Search for the cell housing the specified text and yield its (x, y) center coordinate. 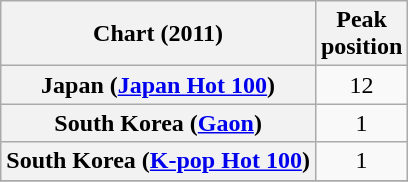
South Korea (K-pop Hot 100) (158, 161)
12 (361, 85)
Chart (2011) (158, 34)
Peakposition (361, 34)
South Korea (Gaon) (158, 123)
Japan (Japan Hot 100) (158, 85)
